Provide the (X, Y) coordinate of the cell's center where the given text is located.  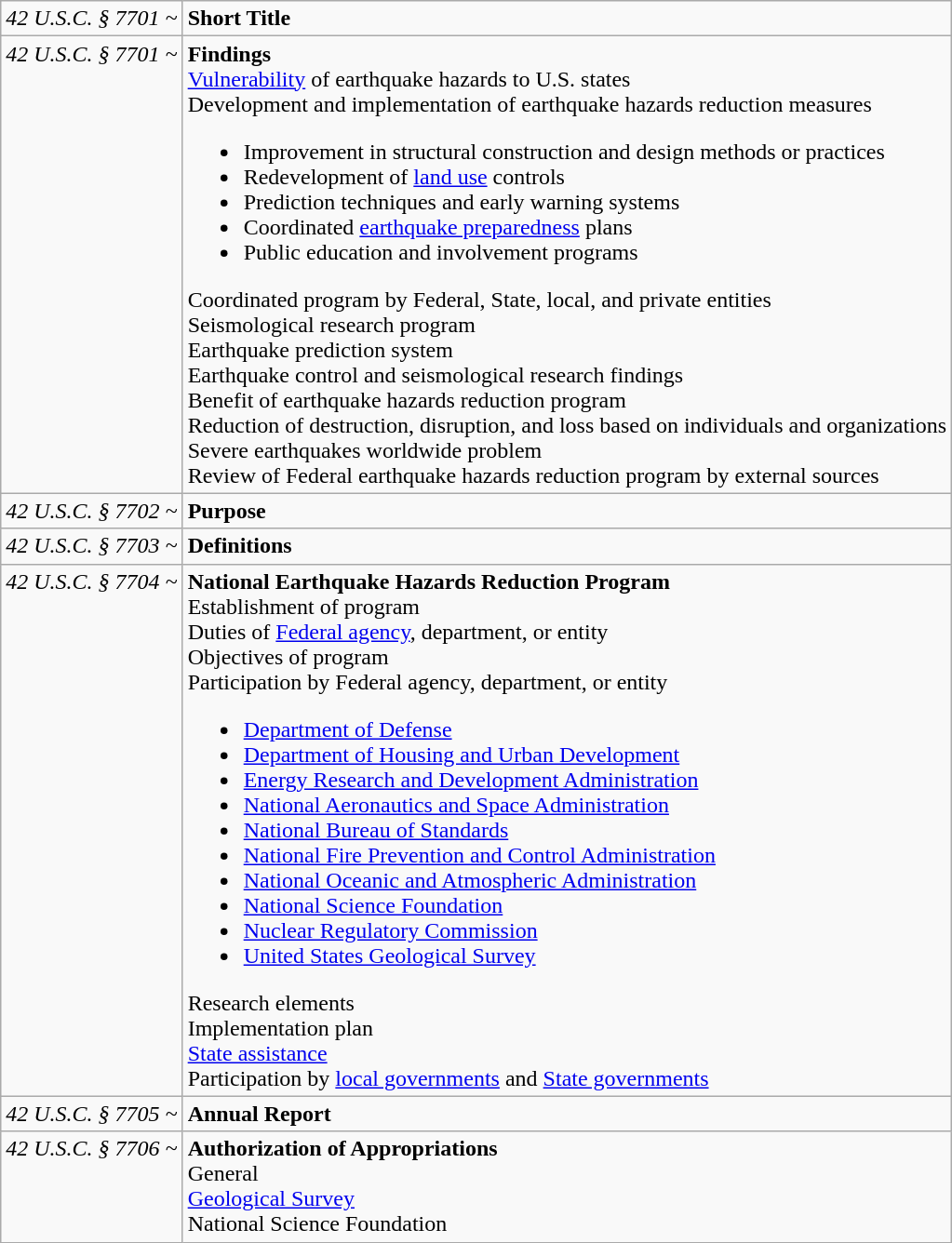
42 U.S.C. § 7703 ~ (91, 546)
Definitions (567, 546)
Authorization of AppropriationsGeneralGeological SurveyNational Science Foundation (567, 1187)
42 U.S.C. § 7704 ~ (91, 830)
42 U.S.C. § 7702 ~ (91, 511)
42 U.S.C. § 7705 ~ (91, 1114)
Purpose (567, 511)
Annual Report (567, 1114)
42 U.S.C. § 7706 ~ (91, 1187)
Short Title (567, 19)
